Determine the [X, Y] coordinate at the center of the cell enclosing the given text.  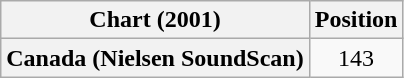
Chart (2001) [155, 20]
Position [356, 20]
143 [356, 58]
Canada (Nielsen SoundScan) [155, 58]
